Pinpoint the cell where the given text exists, returning its (X, Y) midpoint coordinate. 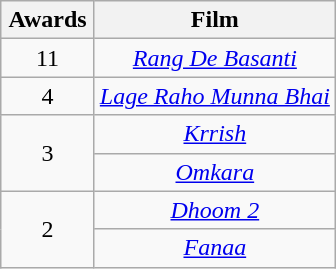
Dhoom 2 (214, 210)
Awards (48, 20)
Krrish (214, 134)
Fanaa (214, 248)
Rang De Basanti (214, 58)
4 (48, 96)
Omkara (214, 172)
2 (48, 229)
11 (48, 58)
Lage Raho Munna Bhai (214, 96)
3 (48, 153)
Film (214, 20)
